Identify which cell holds the provided text, then report its (x, y) central coordinate. 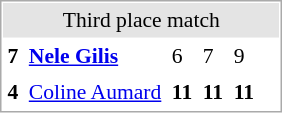
Nele Gilis (95, 56)
Coline Aumard (95, 92)
4 (13, 92)
9 (244, 56)
Third place match (142, 20)
6 (182, 56)
